Output the [X, Y] coordinate of the center of the cell containing the given text.  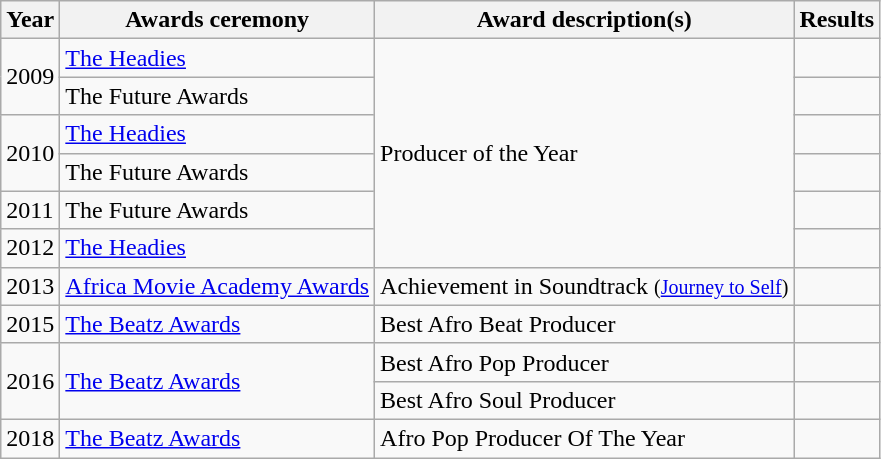
2015 [30, 324]
Africa Movie Academy Awards [218, 286]
Afro Pop Producer Of The Year [584, 438]
2010 [30, 153]
2013 [30, 286]
Achievement in Soundtrack (Journey to Self) [584, 286]
2012 [30, 248]
Awards ceremony [218, 20]
2018 [30, 438]
2011 [30, 210]
2009 [30, 77]
Producer of the Year [584, 153]
Award description(s) [584, 20]
Best Afro Pop Producer [584, 362]
Results [837, 20]
2016 [30, 381]
Best Afro Beat Producer [584, 324]
Year [30, 20]
Best Afro Soul Producer [584, 400]
